Determine the [x, y] coordinate at the center of the cell enclosing the given text.  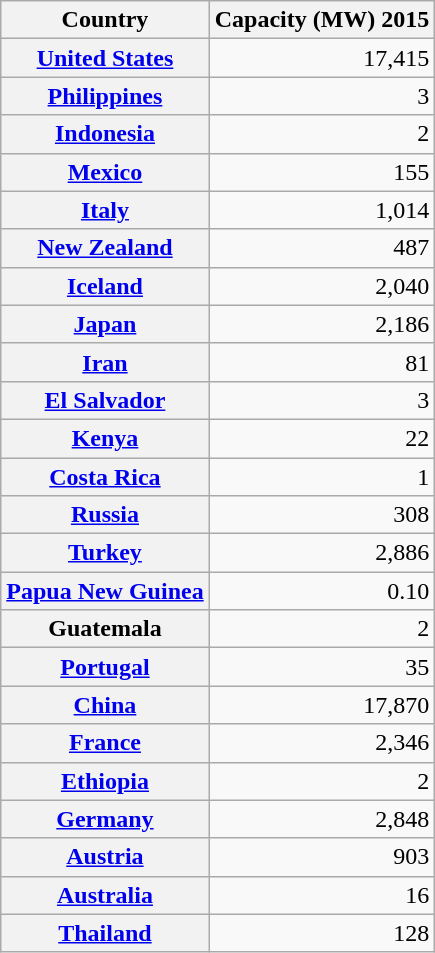
Kenya [105, 438]
2,848 [322, 819]
1,014 [322, 210]
17,415 [322, 58]
16 [322, 895]
Country [105, 20]
Mexico [105, 172]
2,346 [322, 743]
Iceland [105, 286]
Papua New Guinea [105, 591]
Iran [105, 362]
El Salvador [105, 400]
487 [322, 248]
Germany [105, 819]
Capacity (MW) 2015 [322, 20]
2,886 [322, 553]
Philippines [105, 96]
Indonesia [105, 134]
0.10 [322, 591]
22 [322, 438]
Portugal [105, 667]
Japan [105, 324]
Russia [105, 515]
New Zealand [105, 248]
Australia [105, 895]
United States [105, 58]
China [105, 705]
Guatemala [105, 629]
17,870 [322, 705]
2,186 [322, 324]
81 [322, 362]
308 [322, 515]
128 [322, 933]
Costa Rica [105, 477]
Austria [105, 857]
Thailand [105, 933]
903 [322, 857]
2,040 [322, 286]
35 [322, 667]
Italy [105, 210]
Turkey [105, 553]
Ethiopia [105, 781]
France [105, 743]
155 [322, 172]
1 [322, 477]
